Provide the [x, y] coordinate of the cell's center where the given text is located.  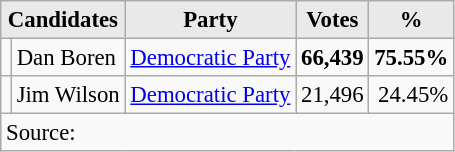
21,496 [332, 95]
24.45% [412, 95]
Source: [228, 133]
% [412, 20]
75.55% [412, 58]
Jim Wilson [68, 95]
Party [210, 20]
66,439 [332, 58]
Candidates [63, 20]
Dan Boren [68, 58]
Votes [332, 20]
